Pinpoint the cell where the given text exists, returning its (x, y) midpoint coordinate. 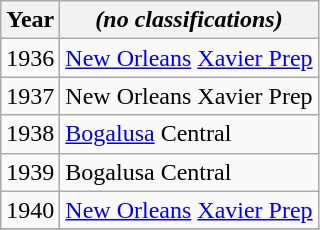
1939 (30, 172)
1938 (30, 134)
1936 (30, 58)
(no classifications) (189, 20)
1940 (30, 210)
1937 (30, 96)
Year (30, 20)
